Identify which cell holds the provided text, then report its [X, Y] central coordinate. 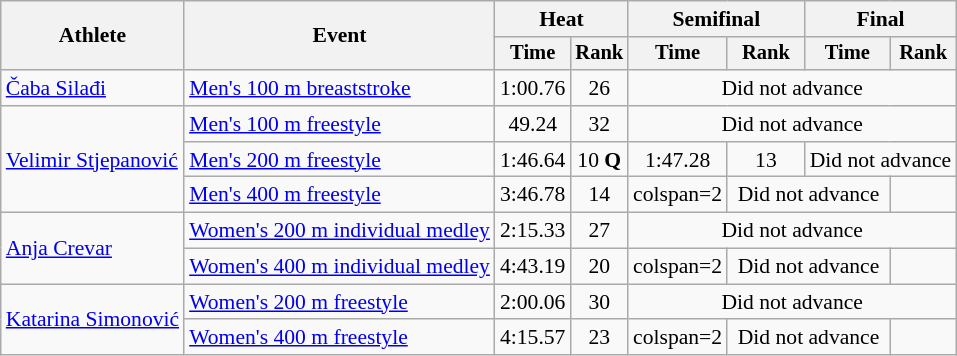
Velimir Stjepanović [92, 160]
Anja Crevar [92, 248]
Men's 100 m freestyle [340, 124]
Women's 400 m freestyle [340, 338]
Semifinal [716, 19]
Men's 100 m breaststroke [340, 88]
Women's 200 m individual medley [340, 231]
1:00.76 [532, 88]
Men's 200 m freestyle [340, 160]
Women's 200 m freestyle [340, 302]
26 [599, 88]
Katarina Simonović [92, 320]
13 [766, 160]
Heat [562, 19]
32 [599, 124]
Women's 400 m individual medley [340, 267]
10 Q [599, 160]
1:47.28 [678, 160]
3:46.78 [532, 195]
Čaba Silađi [92, 88]
2:00.06 [532, 302]
4:43.19 [532, 267]
27 [599, 231]
Event [340, 36]
4:15.57 [532, 338]
23 [599, 338]
Final [881, 19]
30 [599, 302]
Athlete [92, 36]
14 [599, 195]
2:15.33 [532, 231]
1:46.64 [532, 160]
Men's 400 m freestyle [340, 195]
20 [599, 267]
49.24 [532, 124]
